Output the [x, y] coordinate of the center of the cell containing the given text.  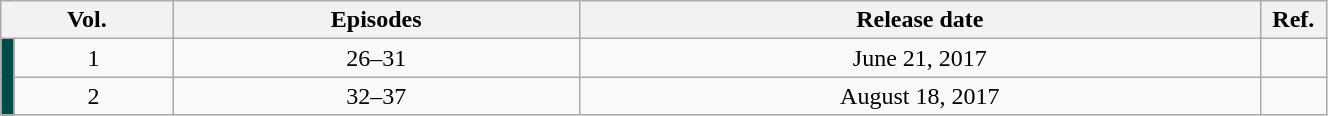
32–37 [376, 96]
Vol. [87, 20]
26–31 [376, 58]
Ref. [1293, 20]
1 [94, 58]
2 [94, 96]
June 21, 2017 [920, 58]
Release date [920, 20]
Episodes [376, 20]
August 18, 2017 [920, 96]
